Find where the given text appears and provide that cell's center as [x, y] coordinate. 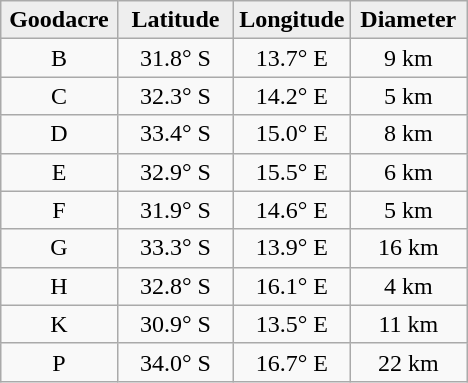
22 km [408, 362]
6 km [408, 172]
K [59, 324]
13.7° E [292, 58]
32.3° S [175, 96]
31.9° S [175, 210]
15.5° E [292, 172]
F [59, 210]
15.0° E [292, 134]
E [59, 172]
G [59, 248]
Latitude [175, 20]
Goodacre [59, 20]
H [59, 286]
Diameter [408, 20]
14.6° E [292, 210]
30.9° S [175, 324]
31.8° S [175, 58]
13.5° E [292, 324]
16 km [408, 248]
C [59, 96]
9 km [408, 58]
14.2° E [292, 96]
16.1° E [292, 286]
34.0° S [175, 362]
Longitude [292, 20]
16.7° E [292, 362]
13.9° E [292, 248]
32.9° S [175, 172]
B [59, 58]
D [59, 134]
32.8° S [175, 286]
8 km [408, 134]
4 km [408, 286]
11 km [408, 324]
33.3° S [175, 248]
P [59, 362]
33.4° S [175, 134]
